From the cell containing the given text, extract its center point as [X, Y] coordinate. 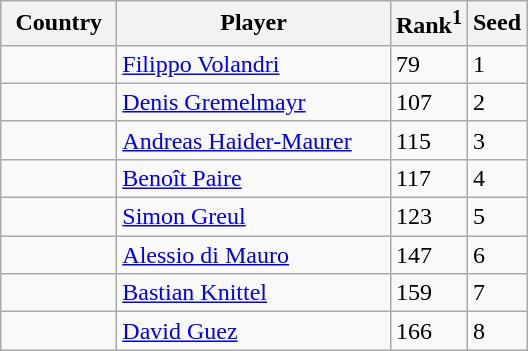
Filippo Volandri [254, 64]
David Guez [254, 331]
2 [496, 102]
107 [428, 102]
6 [496, 255]
Player [254, 24]
123 [428, 217]
Rank1 [428, 24]
159 [428, 293]
Simon Greul [254, 217]
117 [428, 178]
147 [428, 255]
Benoît Paire [254, 178]
Seed [496, 24]
79 [428, 64]
Denis Gremelmayr [254, 102]
3 [496, 140]
1 [496, 64]
4 [496, 178]
8 [496, 331]
166 [428, 331]
115 [428, 140]
7 [496, 293]
Country [59, 24]
Andreas Haider-Maurer [254, 140]
Bastian Knittel [254, 293]
5 [496, 217]
Alessio di Mauro [254, 255]
